Identify which cell holds the provided text, then report its (x, y) central coordinate. 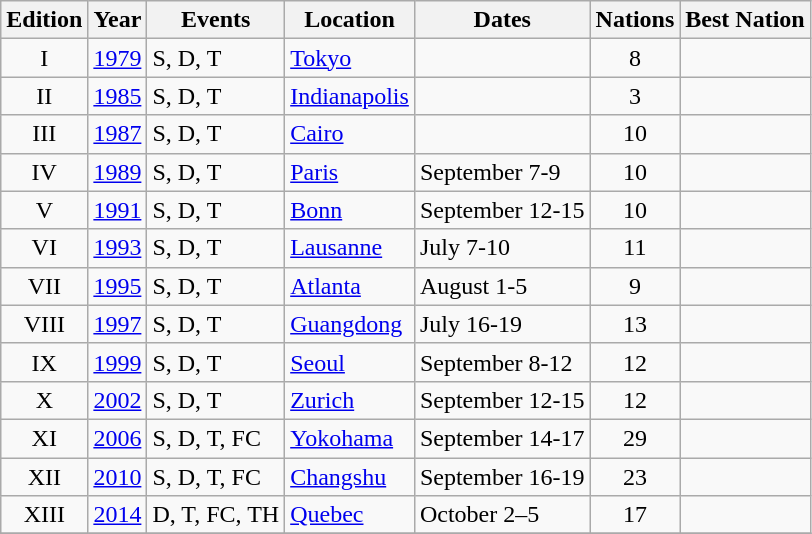
Bonn (350, 210)
13 (635, 324)
XII (44, 477)
9 (635, 286)
Atlanta (350, 286)
Nations (635, 20)
1995 (118, 286)
Zurich (350, 400)
Year (118, 20)
11 (635, 248)
2002 (118, 400)
1999 (118, 362)
September 8-12 (502, 362)
1993 (118, 248)
September 7-9 (502, 172)
Yokohama (350, 438)
Indianapolis (350, 96)
Lausanne (350, 248)
1991 (118, 210)
October 2–5 (502, 515)
XI (44, 438)
Guangdong (350, 324)
1985 (118, 96)
VII (44, 286)
2010 (118, 477)
Edition (44, 20)
August 1-5 (502, 286)
V (44, 210)
17 (635, 515)
Location (350, 20)
IV (44, 172)
Best Nation (745, 20)
VIII (44, 324)
II (44, 96)
Dates (502, 20)
IX (44, 362)
Changshu (350, 477)
Cairo (350, 134)
Seoul (350, 362)
Paris (350, 172)
8 (635, 58)
July 16-19 (502, 324)
X (44, 400)
September 16-19 (502, 477)
3 (635, 96)
III (44, 134)
1987 (118, 134)
29 (635, 438)
Tokyo (350, 58)
XIII (44, 515)
2014 (118, 515)
September 14-17 (502, 438)
23 (635, 477)
D, T, FC, TH (216, 515)
I (44, 58)
VI (44, 248)
1979 (118, 58)
Quebec (350, 515)
Events (216, 20)
1989 (118, 172)
July 7-10 (502, 248)
2006 (118, 438)
1997 (118, 324)
